Find where the given text appears and provide that cell's center as (x, y) coordinate. 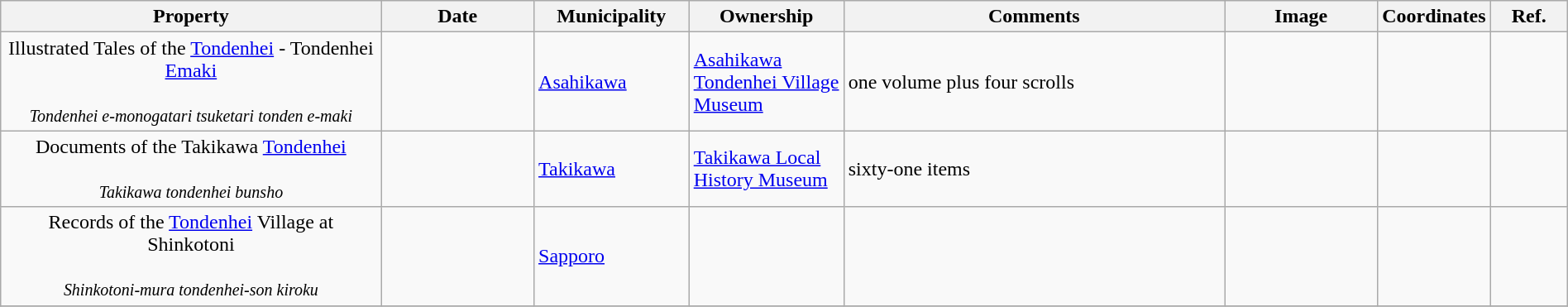
Municipality (612, 17)
Ref. (1528, 17)
Comments (1034, 17)
one volume plus four scrolls (1034, 81)
Takikawa (612, 169)
Ownership (766, 17)
Illustrated Tales of the Tondenhei - Tondenhei EmakiTondenhei e-monogatari tsuketari tonden e-maki (191, 81)
Coordinates (1434, 17)
Asahikawa (612, 81)
Image (1302, 17)
Date (457, 17)
sixty-one items (1034, 169)
Property (191, 17)
Sapporo (612, 257)
Asahikawa Tondenhei Village Museum (766, 81)
Takikawa Local History Museum (766, 169)
Records of the Tondenhei Village at ShinkotoniShinkotoni-mura tondenhei-son kiroku (191, 257)
Documents of the Takikawa TondenheiTakikawa tondenhei bunsho (191, 169)
